Find where the given text appears and provide that cell's center as (X, Y) coordinate. 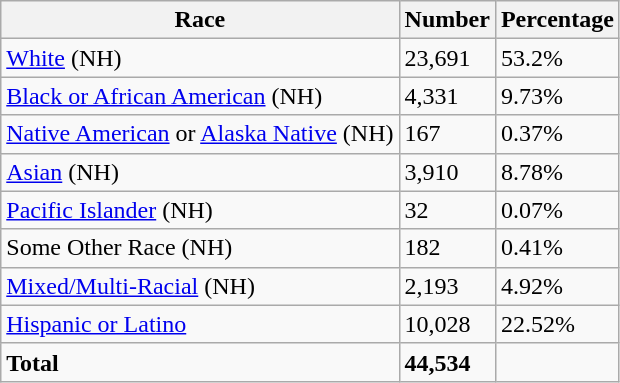
53.2% (557, 58)
0.41% (557, 248)
32 (447, 210)
Pacific Islander (NH) (200, 210)
4.92% (557, 286)
3,910 (447, 172)
Number (447, 20)
Percentage (557, 20)
Mixed/Multi-Racial (NH) (200, 286)
2,193 (447, 286)
9.73% (557, 96)
0.37% (557, 134)
Asian (NH) (200, 172)
23,691 (447, 58)
White (NH) (200, 58)
22.52% (557, 324)
167 (447, 134)
0.07% (557, 210)
Hispanic or Latino (200, 324)
Some Other Race (NH) (200, 248)
Black or African American (NH) (200, 96)
10,028 (447, 324)
Native American or Alaska Native (NH) (200, 134)
Total (200, 362)
8.78% (557, 172)
44,534 (447, 362)
Race (200, 20)
182 (447, 248)
4,331 (447, 96)
